Determine the [X, Y] coordinate at the center of the cell enclosing the given text.  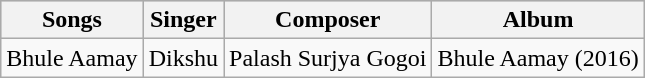
Singer [183, 20]
Album [538, 20]
Songs [72, 20]
Composer [328, 20]
Dikshu [183, 58]
Bhule Aamay (2016) [538, 58]
Palash Surjya Gogoi [328, 58]
Bhule Aamay [72, 58]
